Return [X, Y] of the center of cell containing provided text 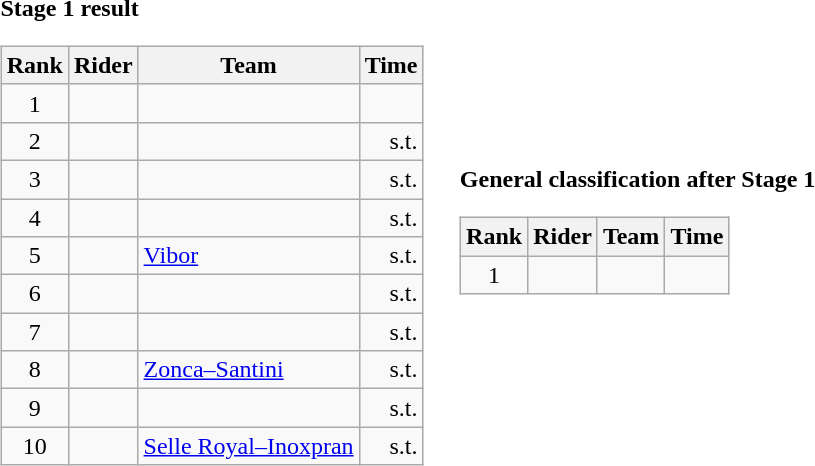
9 [34, 408]
8 [34, 370]
10 [34, 446]
4 [34, 217]
Selle Royal–Inoxpran [248, 446]
6 [34, 294]
Vibor [248, 256]
5 [34, 256]
Zonca–Santini [248, 370]
3 [34, 179]
2 [34, 141]
7 [34, 332]
